From the cell containing the given text, extract its center point as (X, Y) coordinate. 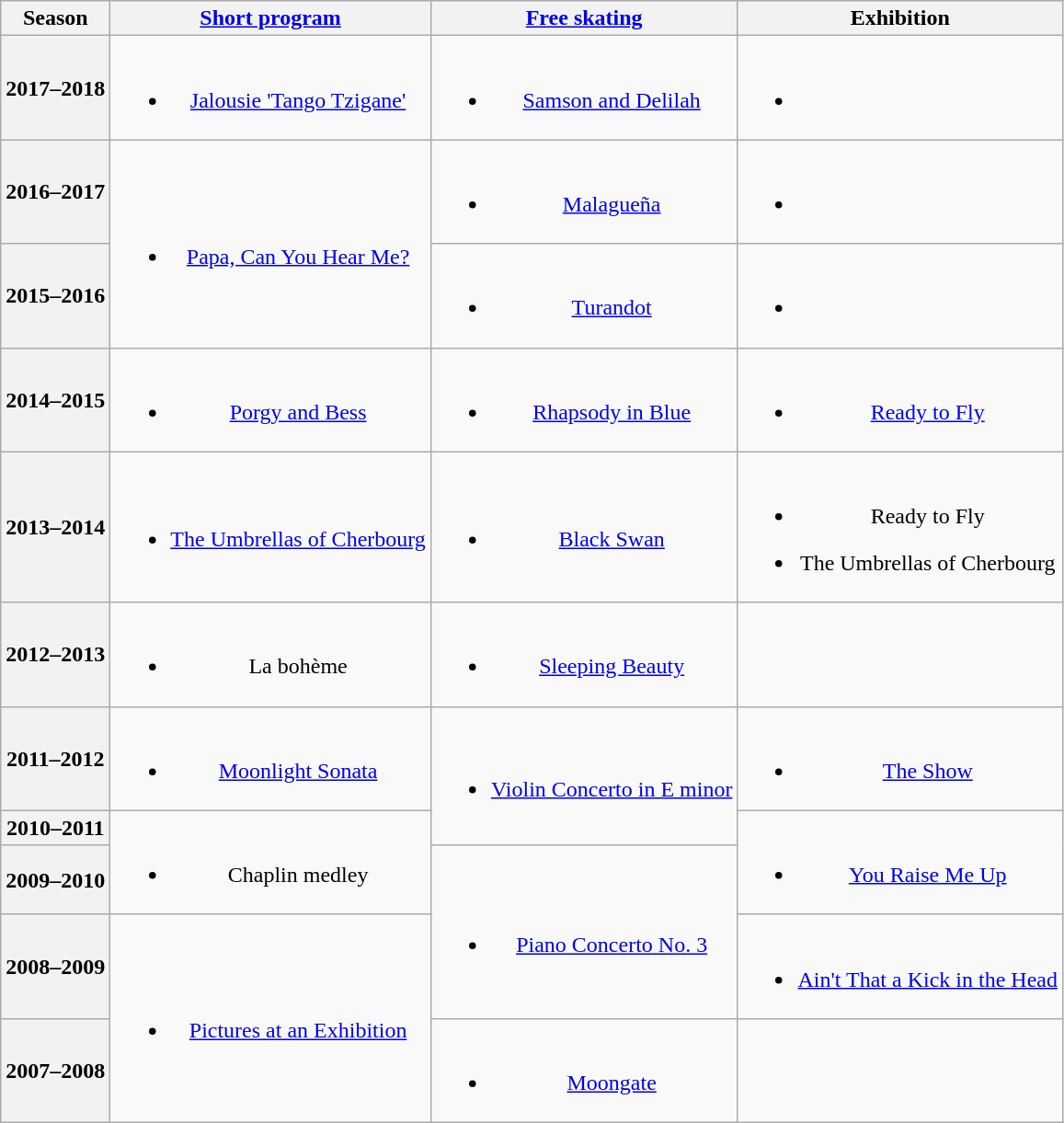
2014–2015 (55, 399)
2008–2009 (55, 966)
Short program (270, 18)
2011–2012 (55, 758)
Malagueña (584, 191)
2016–2017 (55, 191)
Ready to Fly (900, 399)
Ready to Fly The Umbrellas of Cherbourg (900, 527)
2012–2013 (55, 655)
La bohème (270, 655)
Pictures at an Exhibition (270, 1018)
2007–2008 (55, 1071)
The Show (900, 758)
Jalousie 'Tango Tzigane' (270, 88)
Piano Concerto No. 3 (584, 932)
Violin Concerto in E minor (584, 776)
Season (55, 18)
The Umbrellas of Cherbourg (270, 527)
2013–2014 (55, 527)
Rhapsody in Blue (584, 399)
Samson and Delilah (584, 88)
Sleeping Beauty (584, 655)
Porgy and Bess (270, 399)
Moongate (584, 1071)
2017–2018 (55, 88)
Black Swan (584, 527)
Papa, Can You Hear Me? (270, 244)
Chaplin medley (270, 863)
Free skating (584, 18)
Turandot (584, 296)
2015–2016 (55, 296)
2010–2011 (55, 828)
Moonlight Sonata (270, 758)
2009–2010 (55, 879)
Exhibition (900, 18)
Ain't That a Kick in the Head (900, 966)
You Raise Me Up (900, 863)
